Extract the [X, Y] coordinate from the center of the cell holding the provided text.  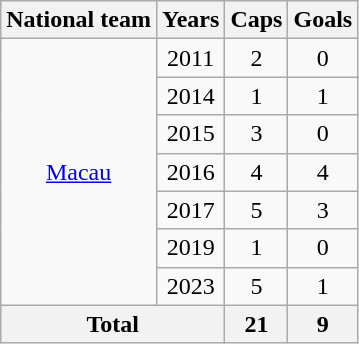
Years [190, 20]
2016 [190, 172]
Macau [79, 172]
21 [256, 324]
2011 [190, 58]
2017 [190, 210]
Caps [256, 20]
Goals [323, 20]
2015 [190, 134]
2014 [190, 96]
2 [256, 58]
9 [323, 324]
National team [79, 20]
2019 [190, 248]
Total [113, 324]
2023 [190, 286]
